Determine the (X, Y) coordinate at the center of the cell enclosing the given text.  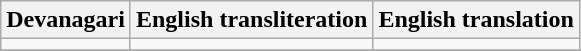
English translation (476, 20)
Devanagari (66, 20)
English transliteration (251, 20)
